Scan for the cell matching the given text and deliver its (x, y) coordinate at center. 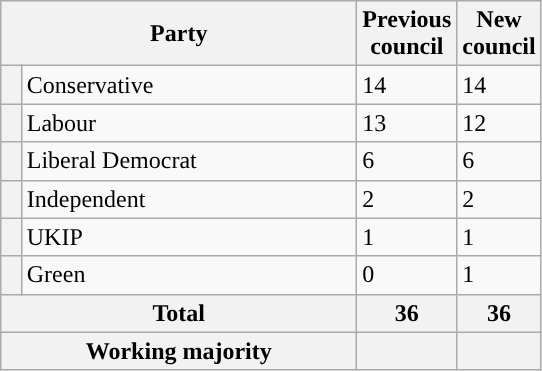
13 (407, 123)
Independent (189, 199)
Green (189, 275)
Working majority (179, 351)
Party (179, 34)
New council (499, 34)
12 (499, 123)
Previous council (407, 34)
Conservative (189, 85)
UKIP (189, 237)
0 (407, 275)
Liberal Democrat (189, 161)
Total (179, 313)
Labour (189, 123)
